From the cell containing the given text, extract its center point as [x, y] coordinate. 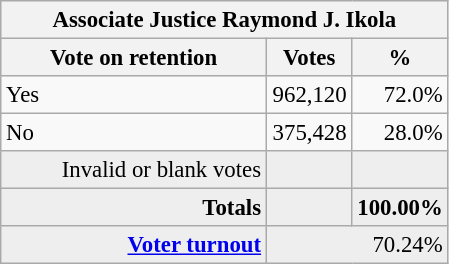
% [400, 58]
70.24% [357, 245]
962,120 [309, 95]
100.00% [400, 208]
Voter turnout [134, 245]
Yes [134, 95]
Invalid or blank votes [134, 170]
28.0% [400, 133]
Vote on retention [134, 58]
375,428 [309, 133]
72.0% [400, 95]
No [134, 133]
Associate Justice Raymond J. Ikola [224, 20]
Votes [309, 58]
Totals [134, 208]
